Output the [x, y] coordinate of the center of the cell containing the given text.  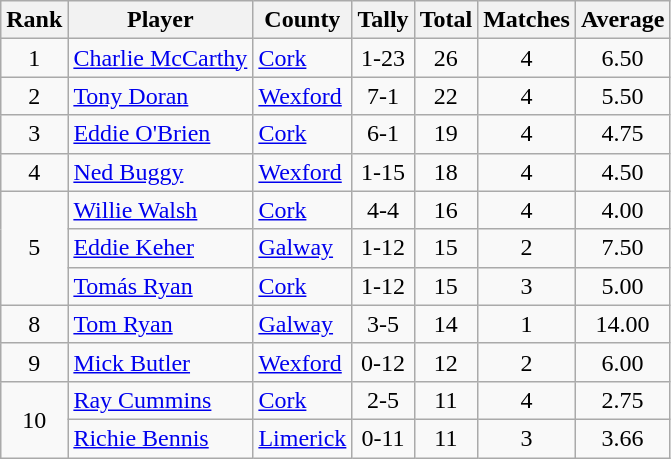
3.66 [622, 438]
14.00 [622, 324]
Eddie O'Brien [160, 134]
Tomás Ryan [160, 286]
Matches [527, 20]
Willie Walsh [160, 210]
4-4 [383, 210]
Limerick [302, 438]
4.00 [622, 210]
Mick Butler [160, 362]
Average [622, 20]
Tony Doran [160, 96]
Total [446, 20]
12 [446, 362]
Tally [383, 20]
4.75 [622, 134]
10 [34, 419]
Ray Cummins [160, 400]
6-1 [383, 134]
7.50 [622, 248]
Rank [34, 20]
14 [446, 324]
19 [446, 134]
Charlie McCarthy [160, 58]
6.50 [622, 58]
26 [446, 58]
9 [34, 362]
2.75 [622, 400]
5.00 [622, 286]
Tom Ryan [160, 324]
4.50 [622, 172]
5 [34, 248]
Richie Bennis [160, 438]
1-23 [383, 58]
22 [446, 96]
Player [160, 20]
18 [446, 172]
8 [34, 324]
1-15 [383, 172]
6.00 [622, 362]
0-11 [383, 438]
County [302, 20]
16 [446, 210]
0-12 [383, 362]
2-5 [383, 400]
Eddie Keher [160, 248]
3-5 [383, 324]
5.50 [622, 96]
7-1 [383, 96]
Ned Buggy [160, 172]
